Return (X, Y) of the center of cell containing provided text 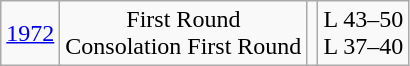
1972 (30, 34)
First RoundConsolation First Round (184, 34)
L 43–50L 37–40 (364, 34)
